Return [x, y] of the center of cell containing provided text 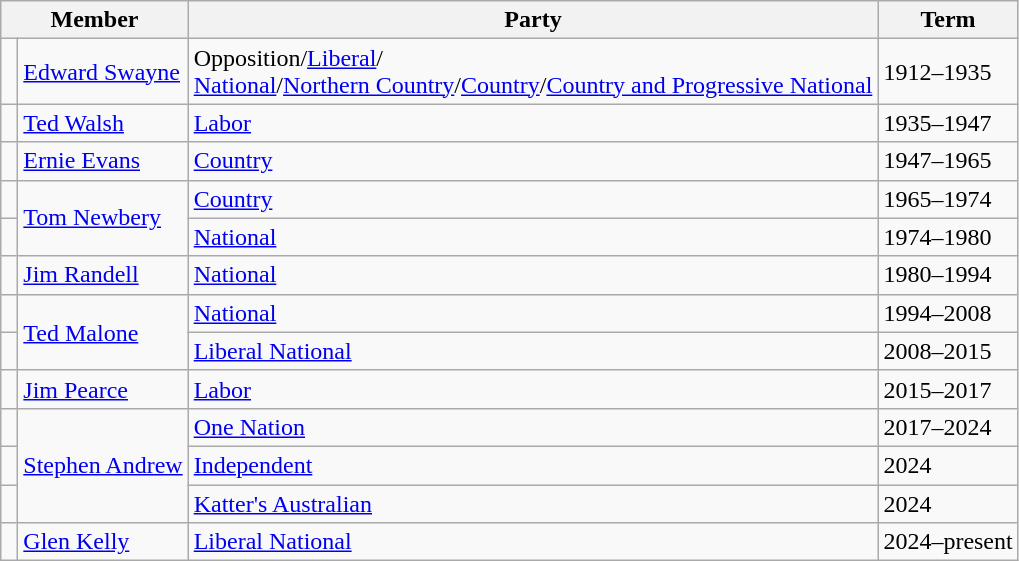
1994–2008 [948, 313]
Ernie Evans [103, 161]
Term [948, 20]
Ted Walsh [103, 123]
2024–present [948, 542]
Independent [533, 465]
Tom Newbery [103, 218]
1980–1994 [948, 275]
Ted Malone [103, 332]
Member [94, 20]
One Nation [533, 427]
Glen Kelly [103, 542]
2008–2015 [948, 351]
Jim Pearce [103, 389]
1965–1974 [948, 199]
1935–1947 [948, 123]
1974–1980 [948, 237]
2015–2017 [948, 389]
Party [533, 20]
Edward Swayne [103, 72]
1912–1935 [948, 72]
Jim Randell [103, 275]
Stephen Andrew [103, 465]
Katter's Australian [533, 503]
1947–1965 [948, 161]
2017–2024 [948, 427]
Opposition/Liberal/National/Northern Country/Country/Country and Progressive National [533, 72]
